Scan for the cell matching the given text and deliver its (x, y) coordinate at center. 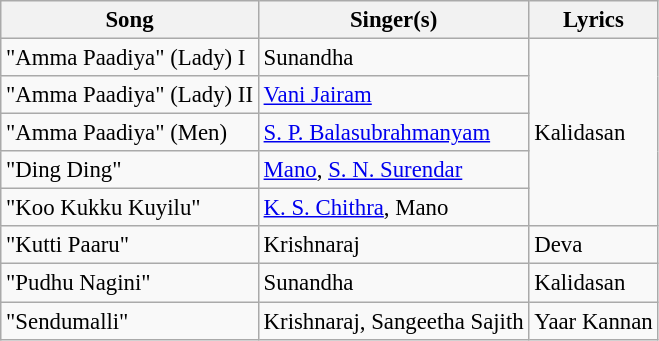
Lyrics (594, 20)
Yaar Kannan (594, 321)
Singer(s) (394, 20)
"Koo Kukku Kuyilu" (130, 208)
"Amma Paadiya" (Lady) I (130, 58)
Deva (594, 245)
Krishnaraj (394, 245)
Song (130, 20)
"Amma Paadiya" (Lady) II (130, 95)
"Sendumalli" (130, 321)
Krishnaraj, Sangeetha Sajith (394, 321)
Mano, S. N. Surendar (394, 170)
"Kutti Paaru" (130, 245)
"Pudhu Nagini" (130, 283)
"Amma Paadiya" (Men) (130, 133)
Vani Jairam (394, 95)
K. S. Chithra, Mano (394, 208)
S. P. Balasubrahmanyam (394, 133)
"Ding Ding" (130, 170)
